Return [x, y] of the center of cell containing provided text 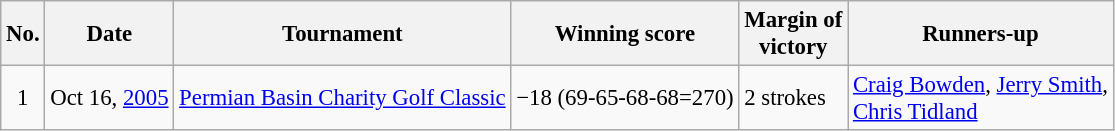
2 strokes [794, 98]
Craig Bowden, Jerry Smith, Chris Tidland [981, 98]
No. [23, 34]
1 [23, 98]
−18 (69-65-68-68=270) [625, 98]
Tournament [342, 34]
Margin ofvictory [794, 34]
Oct 16, 2005 [110, 98]
Runners-up [981, 34]
Winning score [625, 34]
Date [110, 34]
Permian Basin Charity Golf Classic [342, 98]
